Provide the (x, y) coordinate of the cell's center where the given text is located.  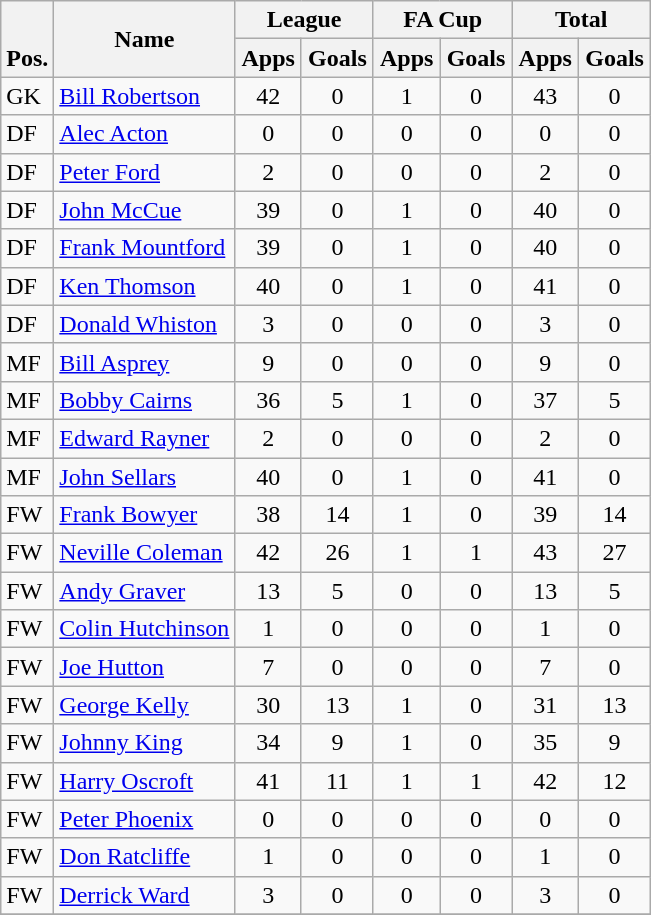
Peter Ford (144, 172)
38 (268, 515)
Donald Whiston (144, 324)
Andy Graver (144, 591)
30 (268, 705)
League (304, 20)
Ken Thomson (144, 286)
FA Cup (442, 20)
36 (268, 400)
Harry Oscroft (144, 781)
26 (337, 553)
Peter Phoenix (144, 819)
35 (546, 743)
Alec Acton (144, 134)
Frank Bowyer (144, 515)
31 (546, 705)
Derrick Ward (144, 895)
Edward Rayner (144, 438)
Neville Coleman (144, 553)
34 (268, 743)
Colin Hutchinson (144, 629)
12 (615, 781)
Pos. (28, 39)
Bill Asprey (144, 362)
Frank Mountford (144, 248)
Bobby Cairns (144, 400)
Don Ratcliffe (144, 857)
27 (615, 553)
GK (28, 96)
Total (582, 20)
Name (144, 39)
11 (337, 781)
Johnny King (144, 743)
George Kelly (144, 705)
John Sellars (144, 477)
37 (546, 400)
Bill Robertson (144, 96)
John McCue (144, 210)
Joe Hutton (144, 667)
